From the cell containing the given text, extract its center point as (X, Y) coordinate. 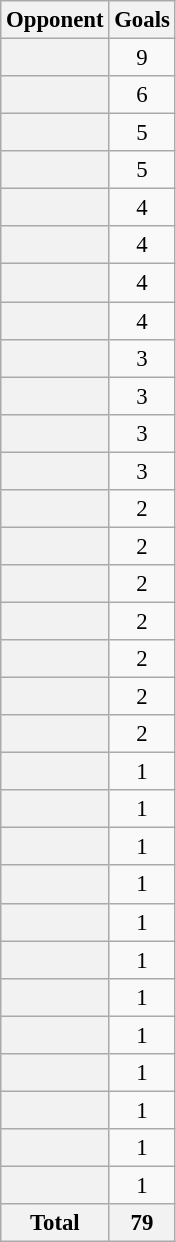
79 (142, 1223)
Opponent (55, 20)
Goals (142, 20)
Total (55, 1223)
9 (142, 58)
6 (142, 95)
